Return the [X, Y] coordinate for the center point of the cell that contains the specified text.  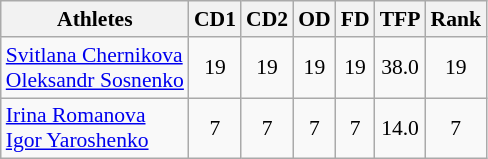
CD1 [215, 19]
Irina RomanovaIgor Yaroshenko [95, 128]
FD [356, 19]
38.0 [400, 68]
Svitlana ChernikovaOleksandr Sosnenko [95, 68]
OD [314, 19]
CD2 [267, 19]
Athletes [95, 19]
TFP [400, 19]
Rank [456, 19]
14.0 [400, 128]
